For the text-containing cell, return its midpoint in (x, y) coordinate format. 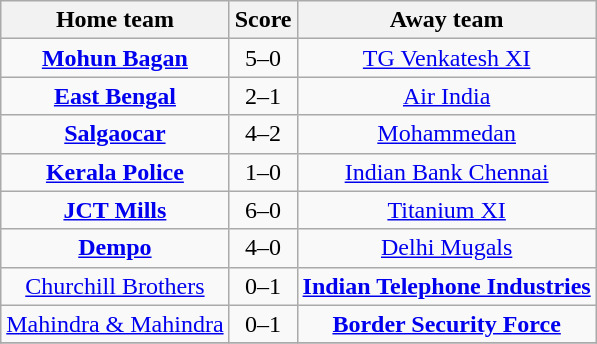
Home team (115, 20)
Mahindra & Mahindra (115, 324)
Border Security Force (446, 324)
4–0 (263, 248)
Indian Bank Chennai (446, 172)
2–1 (263, 96)
Indian Telephone Industries (446, 286)
Air India (446, 96)
4–2 (263, 134)
Away team (446, 20)
TG Venkatesh XI (446, 58)
Dempo (115, 248)
1–0 (263, 172)
Delhi Mugals (446, 248)
JCT Mills (115, 210)
6–0 (263, 210)
Salgaocar (115, 134)
East Bengal (115, 96)
Score (263, 20)
Mohammedan (446, 134)
Kerala Police (115, 172)
Titanium XI (446, 210)
Mohun Bagan (115, 58)
5–0 (263, 58)
Churchill Brothers (115, 286)
